Locate the cell with the specified text and output its [x, y] center coordinate. 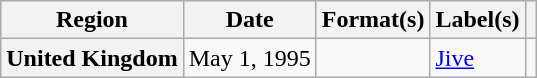
Jive [478, 58]
United Kingdom [92, 58]
Region [92, 20]
Label(s) [478, 20]
May 1, 1995 [250, 58]
Format(s) [373, 20]
Date [250, 20]
